Pinpoint the cell where the given text exists, returning its [x, y] midpoint coordinate. 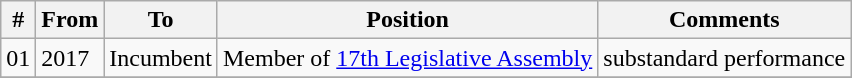
2017 [70, 58]
Comments [724, 20]
From [70, 20]
To [161, 20]
# [18, 20]
Member of 17th Legislative Assembly [407, 58]
Incumbent [161, 58]
Position [407, 20]
01 [18, 58]
substandard performance [724, 58]
